Identify which cell holds the provided text, then report its [x, y] central coordinate. 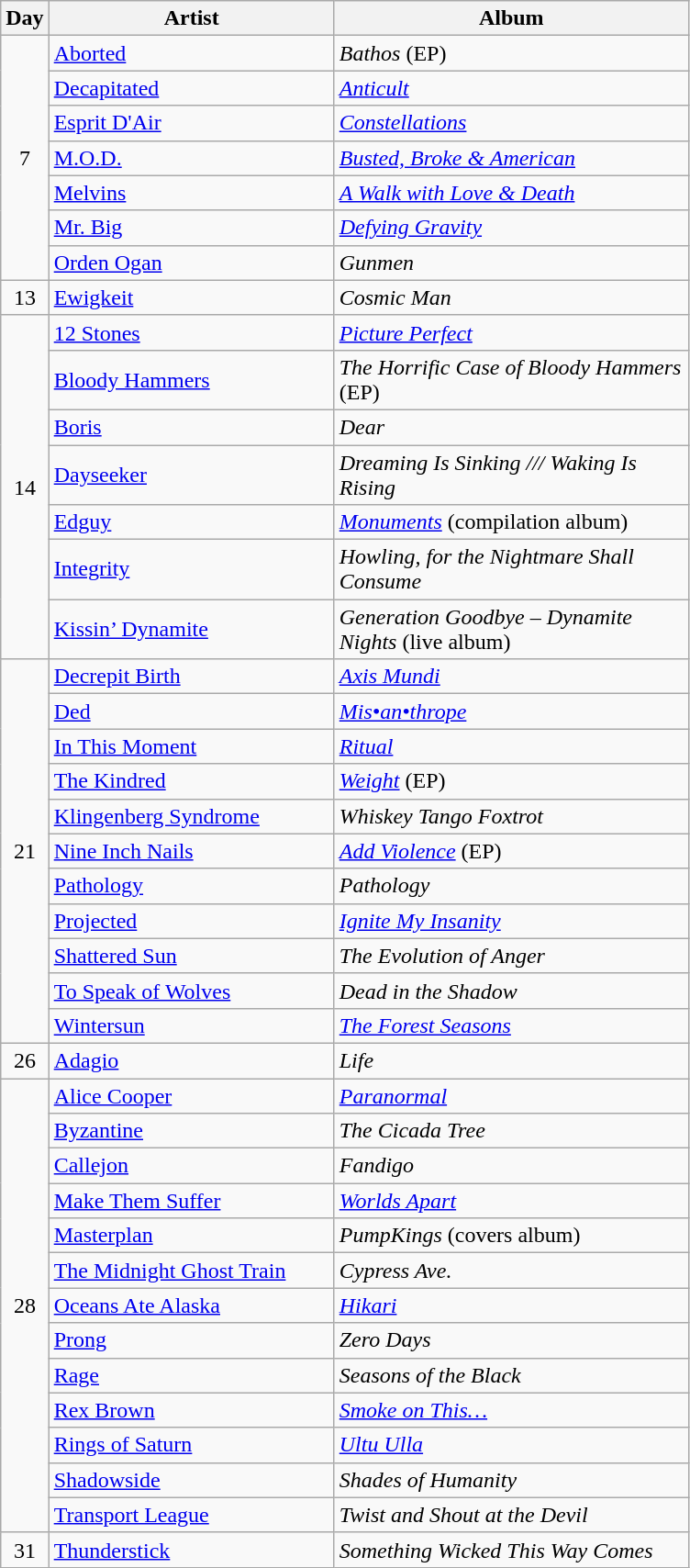
Shadowside [191, 1480]
In This Moment [191, 746]
A Walk with Love & Death [511, 193]
Seasons of the Black [511, 1375]
31 [25, 1550]
Kissin’ Dynamite [191, 630]
The Midnight Ghost Train [191, 1271]
Hikari [511, 1305]
Paranormal [511, 1095]
Alice Cooper [191, 1095]
Shades of Humanity [511, 1480]
Melvins [191, 193]
Bathos (EP) [511, 53]
Boris [191, 427]
7 [25, 158]
Axis Mundi [511, 677]
Callejon [191, 1166]
M.O.D. [191, 158]
Ultu Ulla [511, 1445]
Constellations [511, 123]
Smoke on This… [511, 1410]
Rex Brown [191, 1410]
The Horrific Case of Bloody Hammers (EP) [511, 380]
Defying Gravity [511, 228]
28 [25, 1305]
Shattered Sun [191, 956]
Transport League [191, 1515]
Ritual [511, 746]
Integrity [191, 569]
Byzantine [191, 1131]
PumpKings (covers album) [511, 1236]
Life [511, 1060]
Dear [511, 427]
Cypress Ave. [511, 1271]
Howling, for the Nightmare Shall Consume [511, 569]
Mis•an•thrope [511, 711]
Zero Days [511, 1340]
13 [25, 297]
The Forest Seasons [511, 1025]
Esprit D'Air [191, 123]
Ignite My Insanity [511, 921]
14 [25, 487]
Nine Inch Nails [191, 851]
Picture Perfect [511, 332]
12 Stones [191, 332]
Ded [191, 711]
The Evolution of Anger [511, 956]
Monuments (compilation album) [511, 522]
Masterplan [191, 1236]
Mr. Big [191, 228]
Prong [191, 1340]
Edguy [191, 522]
To Speak of Wolves [191, 991]
Weight (EP) [511, 781]
21 [25, 852]
Rage [191, 1375]
Dreaming Is Sinking /// Waking Is Rising [511, 474]
Album [511, 18]
Orden Ogan [191, 263]
Something Wicked This Way Comes [511, 1550]
Fandigo [511, 1166]
The Kindred [191, 781]
Projected [191, 921]
Dead in the Shadow [511, 991]
Gunmen [511, 263]
Dayseeker [191, 474]
Generation Goodbye – Dynamite Nights (live album) [511, 630]
Add Violence (EP) [511, 851]
Day [25, 18]
Klingenberg Syndrome [191, 816]
Twist and Shout at the Devil [511, 1515]
Adagio [191, 1060]
Busted, Broke & American [511, 158]
Bloody Hammers [191, 380]
Anticult [511, 88]
Whiskey Tango Foxtrot [511, 816]
Cosmic Man [511, 297]
26 [25, 1060]
Aborted [191, 53]
Wintersun [191, 1025]
Decapitated [191, 88]
Make Them Suffer [191, 1201]
Worlds Apart [511, 1201]
The Cicada Tree [511, 1131]
Rings of Saturn [191, 1445]
Artist [191, 18]
Thunderstick [191, 1550]
Ewigkeit [191, 297]
Oceans Ate Alaska [191, 1305]
Decrepit Birth [191, 677]
